Return (x, y) of the center of cell containing provided text 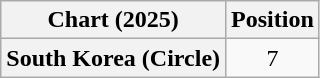
South Korea (Circle) (114, 58)
Position (273, 20)
Chart (2025) (114, 20)
7 (273, 58)
